Return (X, Y) of the center of cell containing provided text 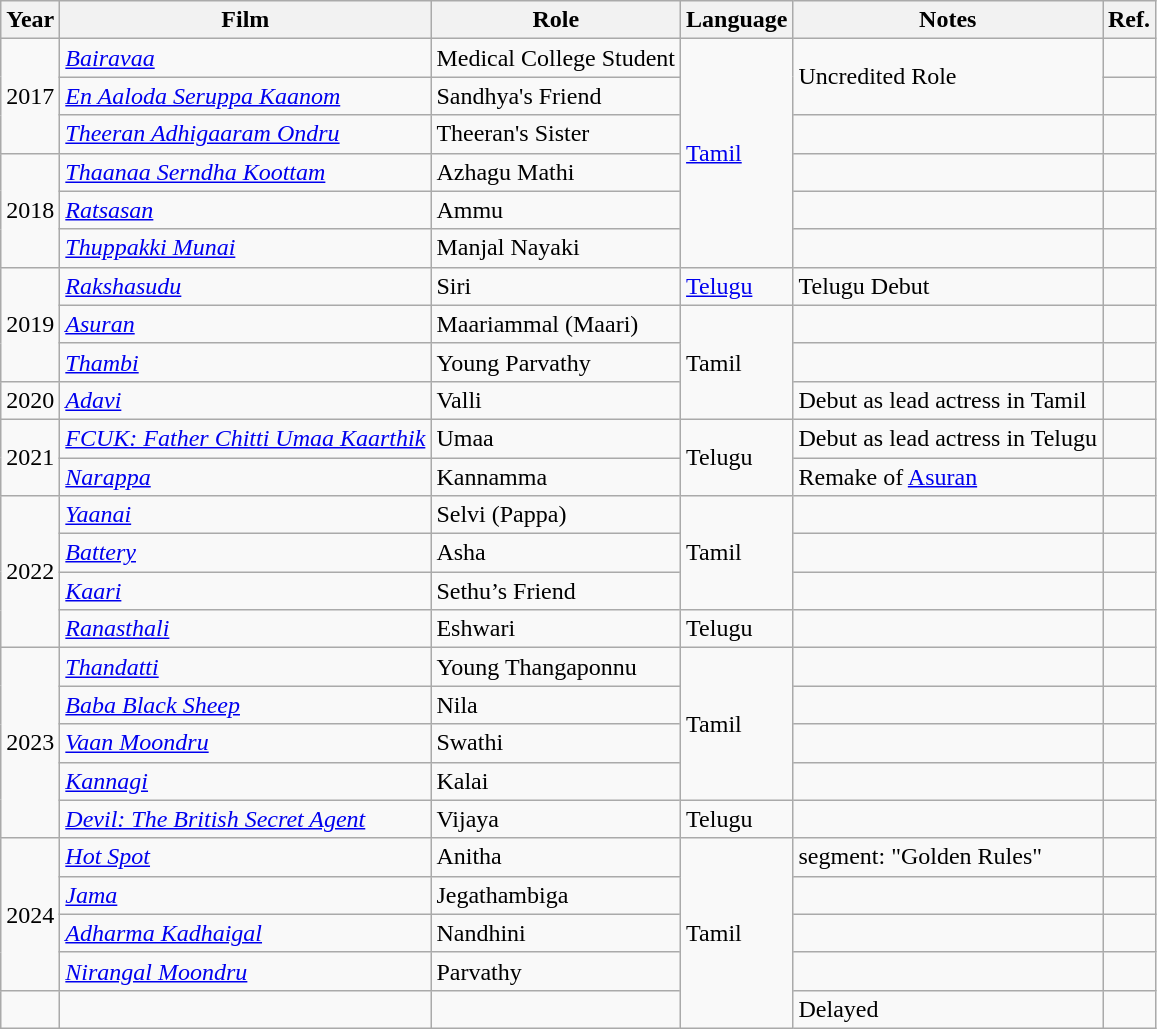
Manjal Nayaki (556, 248)
Film (246, 20)
Nila (556, 705)
Kannagi (246, 781)
FCUK: Father Chitti Umaa Kaarthik (246, 438)
2022 (30, 572)
Thambi (246, 362)
Thandatti (246, 667)
2018 (30, 210)
Delayed (948, 1009)
Sethu’s Friend (556, 591)
Hot Spot (246, 857)
Ratsasan (246, 210)
Adavi (246, 400)
2020 (30, 400)
Kaari (246, 591)
2023 (30, 743)
Young Thangaponnu (556, 667)
Debut as lead actress in Telugu (948, 438)
Young Parvathy (556, 362)
Nandhini (556, 933)
Kalai (556, 781)
Role (556, 20)
Narappa (246, 477)
Parvathy (556, 971)
Umaa (556, 438)
Anitha (556, 857)
Swathi (556, 743)
Language (737, 20)
Devil: The British Secret Agent (246, 819)
Medical College Student (556, 58)
Maariammal (Maari) (556, 324)
Notes (948, 20)
Asuran (246, 324)
Eshwari (556, 629)
Telugu Debut (948, 286)
Sandhya's Friend (556, 96)
Thaanaa Serndha Koottam (246, 172)
Rakshasudu (246, 286)
Siri (556, 286)
2024 (30, 914)
Valli (556, 400)
Vaan Moondru (246, 743)
Yaanai (246, 515)
Adharma Kadhaigal (246, 933)
Bairavaa (246, 58)
Thuppakki Munai (246, 248)
Debut as lead actress in Tamil (948, 400)
2021 (30, 457)
Kannamma (556, 477)
Nirangal Moondru (246, 971)
Theeran Adhigaaram Ondru (246, 134)
segment: "Golden Rules" (948, 857)
Jegathambiga (556, 895)
En Aaloda Seruppa Kaanom (246, 96)
Baba Black Sheep (246, 705)
2017 (30, 96)
Jama (246, 895)
Battery (246, 553)
Asha (556, 553)
2019 (30, 324)
Theeran's Sister (556, 134)
Vijaya (556, 819)
Selvi (Pappa) (556, 515)
Ranasthali (246, 629)
Ref. (1128, 20)
Azhagu Mathi (556, 172)
Year (30, 20)
Uncredited Role (948, 77)
Ammu (556, 210)
Remake of Asuran (948, 477)
